Locate the cell with the specified text and output its (X, Y) center coordinate. 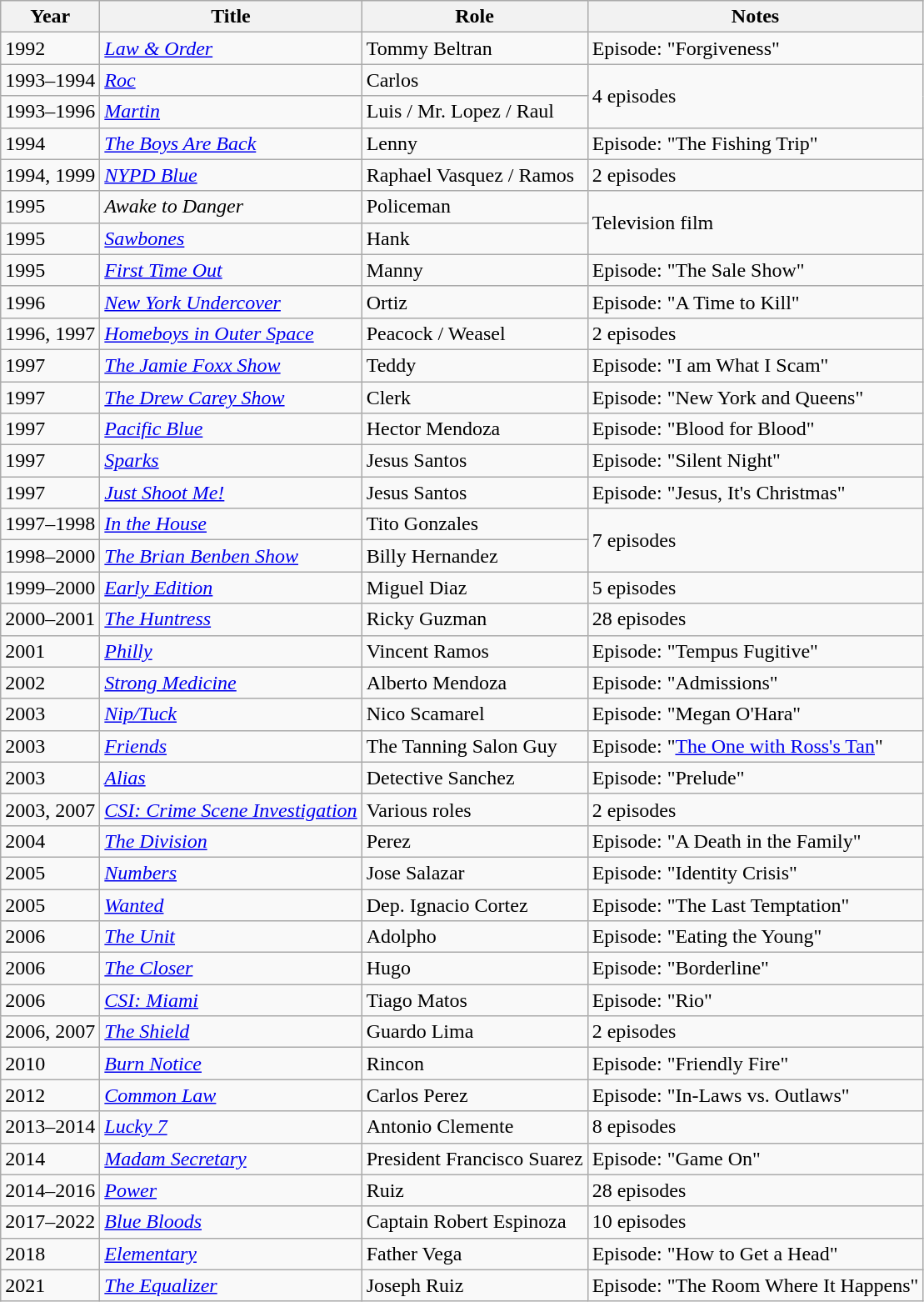
Clerk (475, 398)
Policeman (475, 207)
Madam Secretary (231, 1159)
Just Shoot Me! (231, 493)
Alias (231, 778)
Episode: "Forgiveness" (755, 48)
2018 (50, 1254)
2017–2022 (50, 1222)
Wanted (231, 904)
Luis / Mr. Lopez / Raul (475, 112)
2014 (50, 1159)
Episode: "The Last Temptation" (755, 904)
Episode: "I am What I Scam" (755, 365)
2010 (50, 1064)
1993–1994 (50, 80)
1998–2000 (50, 556)
Episode: "The Sale Show" (755, 270)
Roc (231, 80)
1996, 1997 (50, 333)
Law & Order (231, 48)
2002 (50, 683)
Carlos Perez (475, 1095)
The Brian Benben Show (231, 556)
Episode: "Silent Night" (755, 461)
The Drew Carey Show (231, 398)
Antonio Clemente (475, 1127)
Numbers (231, 873)
Philly (231, 651)
The Equalizer (231, 1285)
Episode: "Borderline" (755, 969)
Awake to Danger (231, 207)
Billy Hernandez (475, 556)
Episode: "A Time to Kill" (755, 302)
Episode: "Tempus Fugitive" (755, 651)
Blue Bloods (231, 1222)
Title (231, 17)
Year (50, 17)
2004 (50, 841)
Adolpho (475, 937)
The Boys Are Back (231, 143)
Common Law (231, 1095)
Episode: "New York and Queens" (755, 398)
NYPD Blue (231, 175)
Sawbones (231, 238)
Tito Gonzales (475, 524)
CSI: Miami (231, 1000)
Lenny (475, 143)
Power (231, 1190)
Early Edition (231, 588)
Alberto Mendoza (475, 683)
The Huntress (231, 619)
Episode: "In-Laws vs. Outlaws" (755, 1095)
Jose Salazar (475, 873)
2006, 2007 (50, 1032)
Episode: "How to Get a Head" (755, 1254)
Episode: "The One with Ross's Tan" (755, 746)
Raphael Vasquez / Ramos (475, 175)
The Tanning Salon Guy (475, 746)
Burn Notice (231, 1064)
Captain Robert Espinoza (475, 1222)
Lucky 7 (231, 1127)
Episode: "Game On" (755, 1159)
The Unit (231, 937)
Episode: "Jesus, It's Christmas" (755, 493)
Pacific Blue (231, 429)
Episode: "Admissions" (755, 683)
In the House (231, 524)
Hank (475, 238)
Tommy Beltran (475, 48)
New York Undercover (231, 302)
Role (475, 17)
Father Vega (475, 1254)
Nico Scamarel (475, 714)
Episode: "Eating the Young" (755, 937)
2021 (50, 1285)
Ruiz (475, 1190)
2000–2001 (50, 619)
10 episodes (755, 1222)
The Jamie Foxx Show (231, 365)
Hugo (475, 969)
Episode: "Identity Crisis" (755, 873)
Friends (231, 746)
2003, 2007 (50, 809)
Teddy (475, 365)
Guardo Lima (475, 1032)
7 episodes (755, 540)
The Division (231, 841)
Joseph Ruiz (475, 1285)
Episode: "The Room Where It Happens" (755, 1285)
1996 (50, 302)
Tiago Matos (475, 1000)
1994 (50, 143)
1994, 1999 (50, 175)
1997–1998 (50, 524)
Episode: "A Death in the Family" (755, 841)
Episode: "Megan O'Hara" (755, 714)
Episode: "Friendly Fire" (755, 1064)
Television film (755, 223)
Peacock / Weasel (475, 333)
4 episodes (755, 96)
Episode: "Blood for Blood" (755, 429)
Notes (755, 17)
Episode: "Rio" (755, 1000)
Episode: "The Fishing Trip" (755, 143)
1993–1996 (50, 112)
Detective Sanchez (475, 778)
Nip/Tuck (231, 714)
Rincon (475, 1064)
Miguel Diaz (475, 588)
Manny (475, 270)
Carlos (475, 80)
2013–2014 (50, 1127)
2001 (50, 651)
8 episodes (755, 1127)
Vincent Ramos (475, 651)
Hector Mendoza (475, 429)
Ortiz (475, 302)
The Shield (231, 1032)
1999–2000 (50, 588)
Dep. Ignacio Cortez (475, 904)
Various roles (475, 809)
Homeboys in Outer Space (231, 333)
5 episodes (755, 588)
Perez (475, 841)
2014–2016 (50, 1190)
The Closer (231, 969)
Episode: "Prelude" (755, 778)
President Francisco Suarez (475, 1159)
2012 (50, 1095)
Martin (231, 112)
First Time Out (231, 270)
Strong Medicine (231, 683)
Ricky Guzman (475, 619)
1992 (50, 48)
Sparks (231, 461)
Elementary (231, 1254)
CSI: Crime Scene Investigation (231, 809)
